Return (x, y) of the center of cell containing provided text 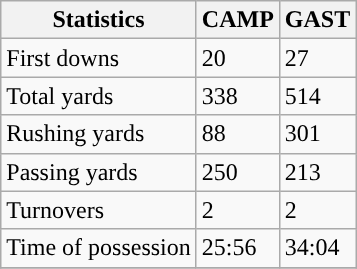
25:56 (238, 248)
27 (317, 58)
34:04 (317, 248)
338 (238, 96)
250 (238, 172)
Statistics (99, 20)
Time of possession (99, 248)
First downs (99, 58)
213 (317, 172)
301 (317, 134)
Total yards (99, 96)
514 (317, 96)
Rushing yards (99, 134)
20 (238, 58)
88 (238, 134)
GAST (317, 20)
Passing yards (99, 172)
Turnovers (99, 210)
CAMP (238, 20)
